Provide the [x, y] coordinate of the cell's center where the given text is located.  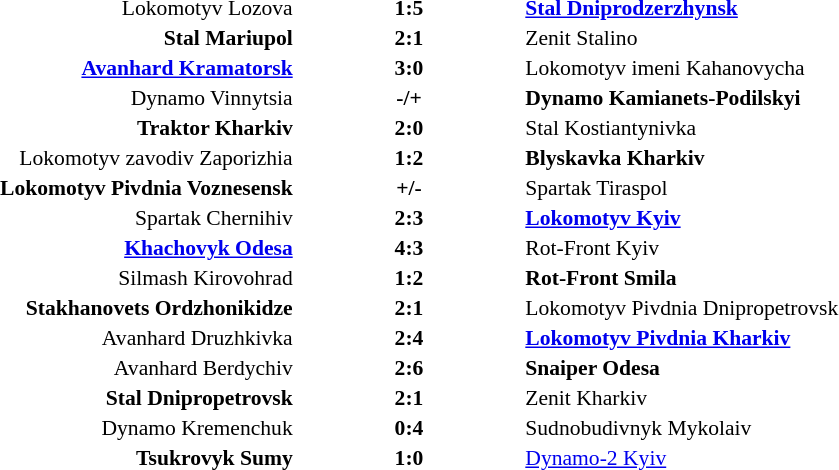
2:4 [410, 338]
2:0 [410, 128]
3:0 [410, 68]
+/- [410, 188]
-/+ [410, 98]
2:3 [410, 218]
0:4 [410, 428]
4:3 [410, 248]
2:6 [410, 368]
